Locate the cell with the specified text and output its (x, y) center coordinate. 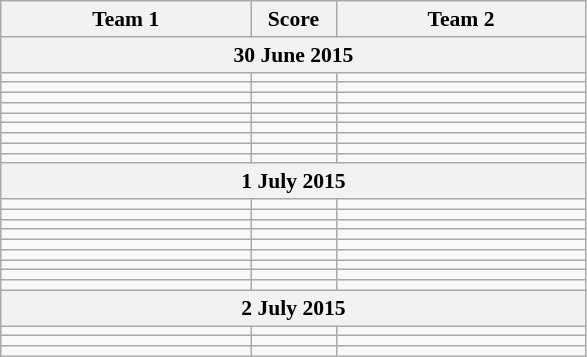
1 July 2015 (294, 182)
Score (294, 19)
2 July 2015 (294, 308)
Team 1 (126, 19)
Team 2 (461, 19)
30 June 2015 (294, 55)
